Scan for the cell matching the given text and deliver its [x, y] coordinate at center. 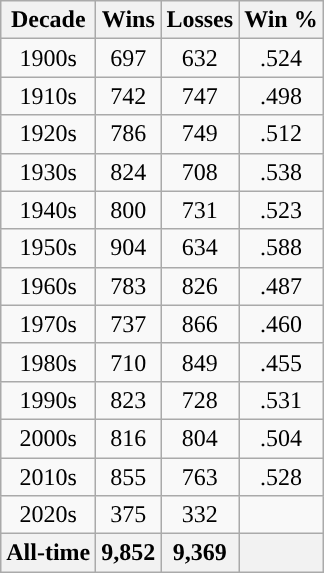
.524 [282, 58]
9,852 [128, 553]
1960s [48, 286]
.588 [282, 248]
1910s [48, 96]
904 [128, 248]
708 [200, 172]
824 [128, 172]
804 [200, 438]
Decade [48, 20]
823 [128, 400]
728 [200, 400]
Losses [200, 20]
849 [200, 362]
2010s [48, 477]
.538 [282, 172]
.498 [282, 96]
826 [200, 286]
783 [128, 286]
2020s [48, 515]
.504 [282, 438]
.531 [282, 400]
.523 [282, 210]
737 [128, 324]
816 [128, 438]
1920s [48, 134]
All-time [48, 553]
.512 [282, 134]
634 [200, 248]
332 [200, 515]
786 [128, 134]
710 [128, 362]
Win % [282, 20]
9,369 [200, 553]
1930s [48, 172]
1970s [48, 324]
1940s [48, 210]
.528 [282, 477]
749 [200, 134]
866 [200, 324]
731 [200, 210]
632 [200, 58]
742 [128, 96]
763 [200, 477]
1990s [48, 400]
2000s [48, 438]
375 [128, 515]
1980s [48, 362]
747 [200, 96]
1950s [48, 248]
800 [128, 210]
.455 [282, 362]
Wins [128, 20]
1900s [48, 58]
855 [128, 477]
697 [128, 58]
.487 [282, 286]
.460 [282, 324]
